Find where the given text appears and provide that cell's center as [X, Y] coordinate. 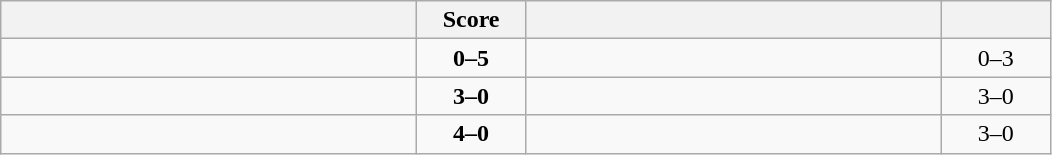
4–0 [472, 134]
0–3 [996, 58]
0–5 [472, 58]
Score [472, 20]
